Extract the (X, Y) coordinate from the center of the cell holding the provided text.  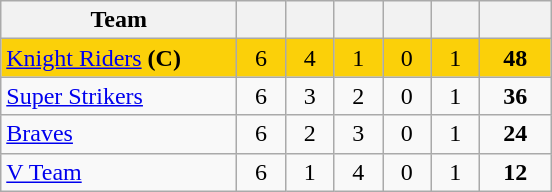
Braves (119, 134)
Team (119, 20)
V Team (119, 172)
24 (516, 134)
Super Strikers (119, 96)
36 (516, 96)
48 (516, 58)
Knight Riders (C) (119, 58)
12 (516, 172)
